Scan for the cell matching the given text and deliver its (X, Y) coordinate at center. 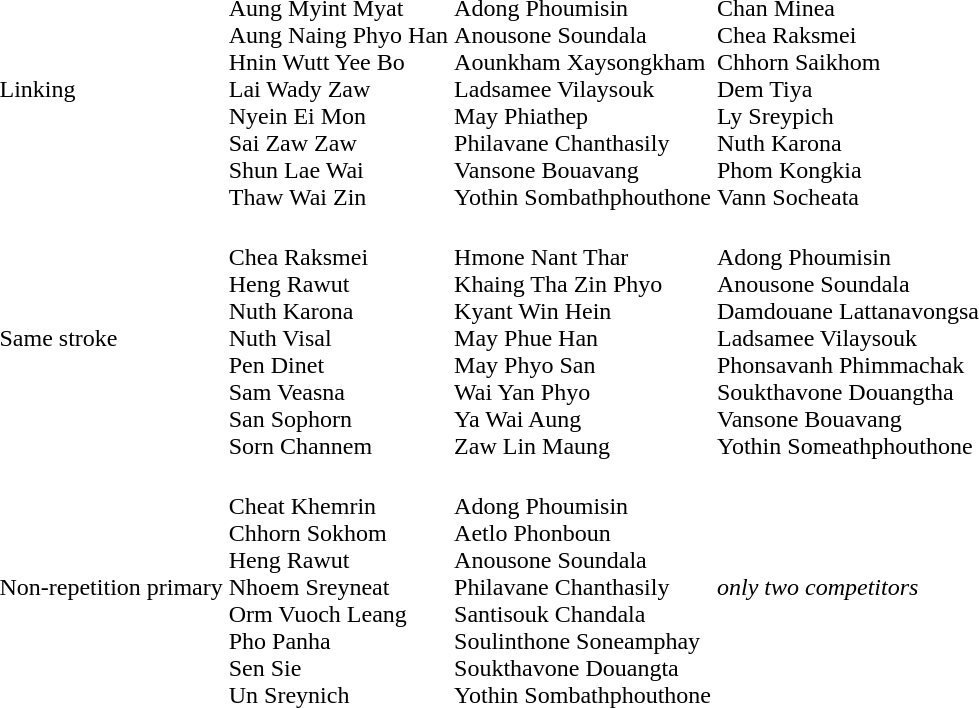
Hmone Nant TharKhaing Tha Zin PhyoKyant Win HeinMay Phue HanMay Phyo SanWai Yan PhyoYa Wai AungZaw Lin Maung (583, 338)
Chea RaksmeiHeng RawutNuth KaronaNuth VisalPen DinetSam VeasnaSan SophornSorn Channem (338, 338)
